Find where the given text appears and provide that cell's center as (x, y) coordinate. 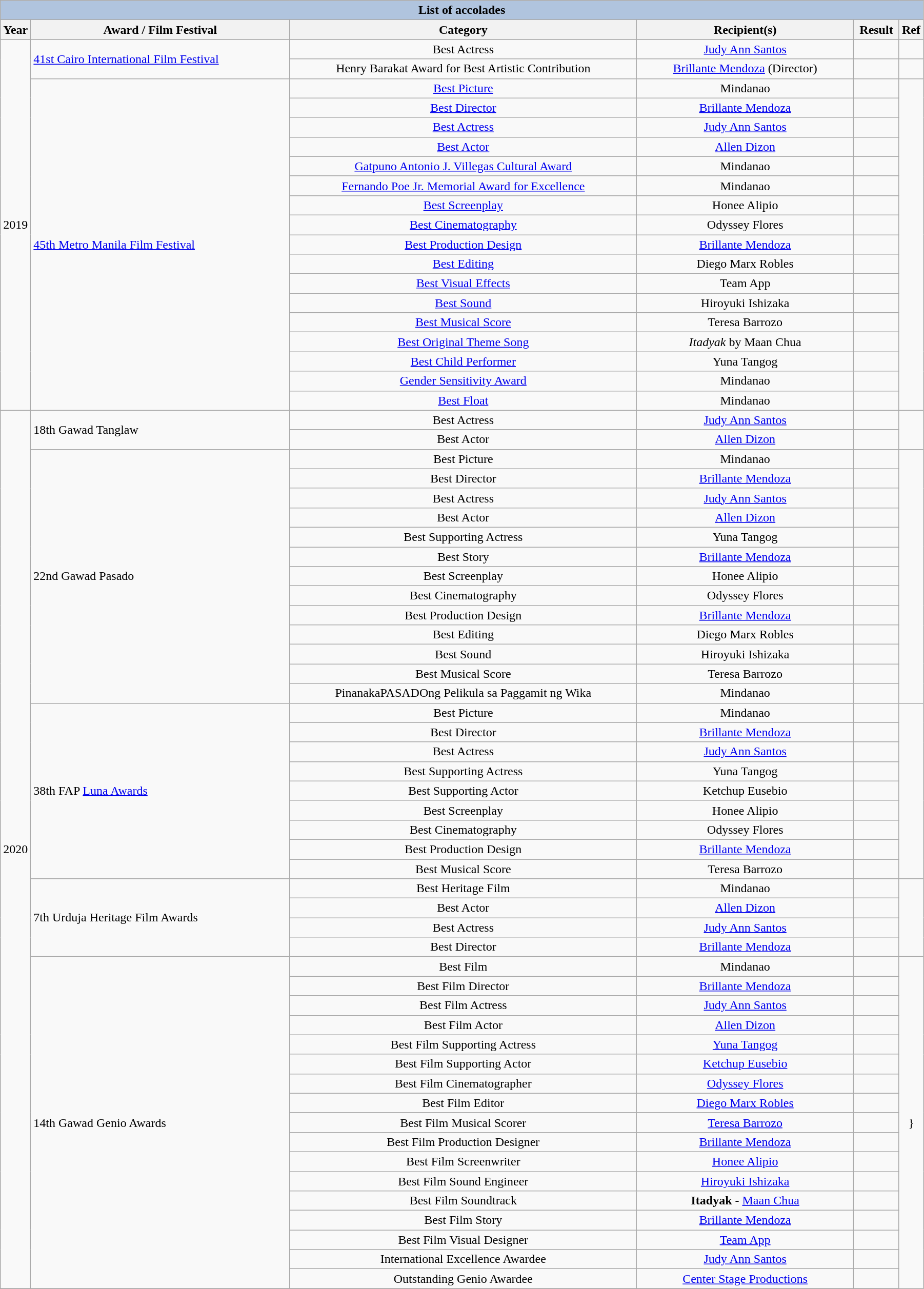
Henry Barakat Award for Best Artistic Contribution (464, 69)
Best Film Story (464, 1220)
22nd Gawad Pasado (160, 576)
Best Film Sound Engineer (464, 1181)
Category (464, 30)
List of accolades (462, 10)
Recipient(s) (746, 30)
7th Urduja Heritage Film Awards (160, 918)
Best Child Performer (464, 361)
Best Film (464, 966)
Best Film Production Designer (464, 1142)
Best Film Editor (464, 1103)
Best Supporting Actor (464, 791)
Best Film Director (464, 986)
Best Original Theme Song (464, 342)
International Excellence Awardee (464, 1259)
Center Stage Productions (746, 1279)
Best Film Supporting Actor (464, 1064)
Ref (911, 30)
Best Film Screenwriter (464, 1161)
Best Film Actor (464, 1025)
Best Visual Effects (464, 284)
Best Film Soundtrack (464, 1201)
Best Film Actress (464, 1005)
Fernando Poe Jr. Memorial Award for Excellence (464, 186)
Year (15, 30)
Itadyak - Maan Chua (746, 1201)
Gatpuno Antonio J. Villegas Cultural Award (464, 166)
Itadyak by Maan Chua (746, 342)
Best Film Musical Scorer (464, 1122)
Best Float (464, 400)
PinanakaPASADOng Pelikula sa Paggamit ng Wika (464, 693)
41st Cairo International Film Festival (160, 59)
Best Heritage Film (464, 889)
Best Film Visual Designer (464, 1240)
} (911, 1123)
Best Story (464, 556)
Result (877, 30)
Best Film Cinematographer (464, 1083)
Award / Film Festival (160, 30)
Gender Sensitivity Award (464, 381)
Best Film Supporting Actress (464, 1044)
14th Gawad Genio Awards (160, 1123)
45th Metro Manila Film Festival (160, 244)
2020 (15, 849)
2019 (15, 225)
18th Gawad Tanglaw (160, 430)
Brillante Mendoza (Director) (746, 69)
Outstanding Genio Awardee (464, 1279)
38th FAP Luna Awards (160, 791)
